Determine the (x, y) coordinate at the center of the cell enclosing the given text.  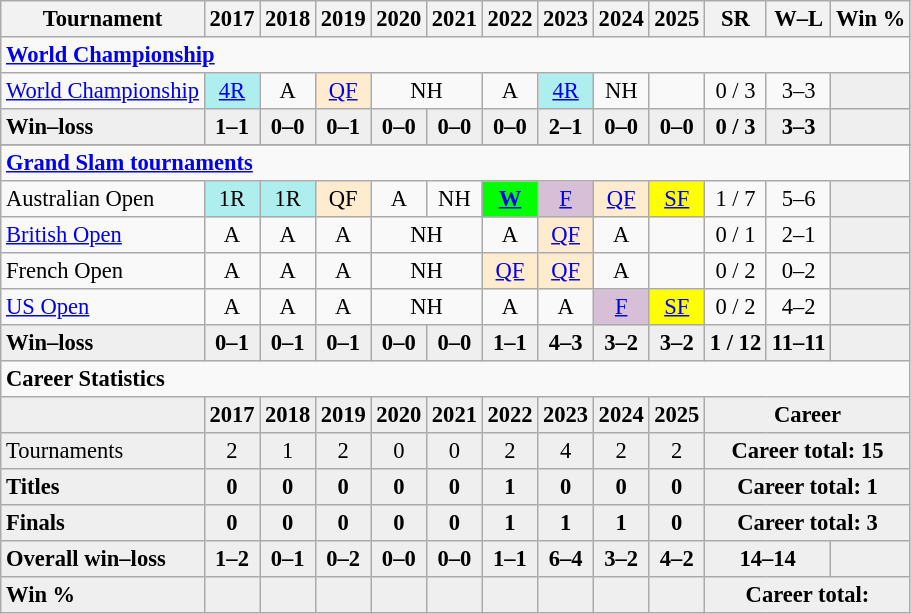
US Open (102, 307)
14–14 (768, 559)
0 / 1 (736, 235)
Career total: 15 (808, 451)
Career Statistics (456, 379)
W–L (798, 19)
1–2 (232, 559)
Australian Open (102, 199)
Career total: 1 (808, 487)
Career total: 3 (808, 523)
1 / 7 (736, 199)
Finals (102, 523)
Tournament (102, 19)
Titles (102, 487)
Tournaments (102, 451)
French Open (102, 271)
W (510, 199)
Overall win–loss (102, 559)
5–6 (798, 199)
Grand Slam tournaments (456, 163)
SR (736, 19)
Career total: (808, 595)
1 / 12 (736, 343)
4 (566, 451)
British Open (102, 235)
4–3 (566, 343)
11–11 (798, 343)
Career (808, 415)
6–4 (566, 559)
